Provide the (x, y) coordinate of the cell's center where the given text is located.  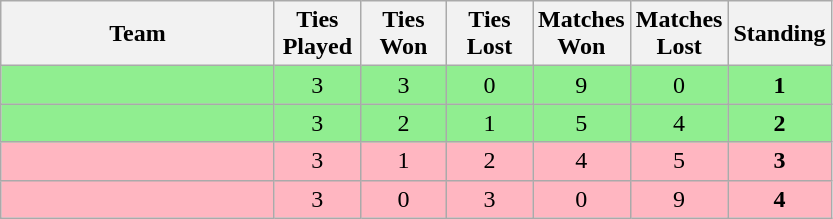
Ties Played (317, 34)
Ties Won (403, 34)
Standing (780, 34)
Matches Won (581, 34)
Ties Lost (489, 34)
Team (138, 34)
Matches Lost (679, 34)
